Extract the (X, Y) coordinate from the center of the cell holding the provided text.  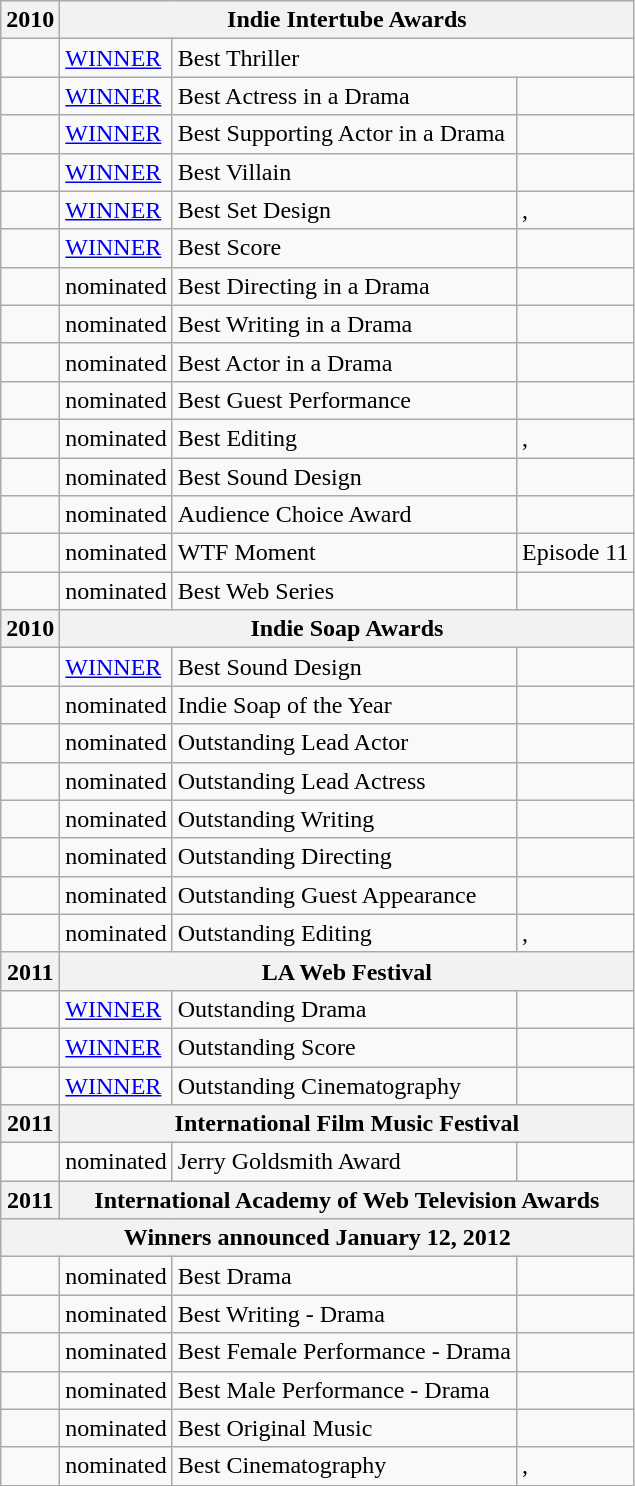
Best Editing (344, 438)
Audience Choice Award (344, 515)
Jerry Goldsmith Award (344, 1162)
Best Male Performance - Drama (344, 1390)
Best Actress in a Drama (344, 96)
Best Score (344, 248)
WTF Moment (344, 553)
Outstanding Guest Appearance (344, 895)
Best Original Music (344, 1428)
Indie Soap of the Year (344, 705)
International Film Music Festival (347, 1124)
Outstanding Editing (344, 933)
LA Web Festival (347, 971)
Outstanding Lead Actress (344, 781)
Best Thriller (403, 58)
Outstanding Score (344, 1047)
Indie Intertube Awards (347, 20)
Outstanding Lead Actor (344, 743)
Outstanding Writing (344, 819)
Best Actor in a Drama (344, 362)
Outstanding Directing (344, 857)
Best Directing in a Drama (344, 286)
Best Set Design (344, 210)
Best Drama (344, 1276)
Best Cinematography (344, 1466)
Best Web Series (344, 591)
Winners announced January 12, 2012 (318, 1238)
Best Supporting Actor in a Drama (344, 134)
Episode 11 (574, 553)
Best Writing in a Drama (344, 324)
Best Villain (344, 172)
Outstanding Cinematography (344, 1085)
Best Guest Performance (344, 400)
Best Female Performance - Drama (344, 1352)
Best Writing - Drama (344, 1314)
Indie Soap Awards (347, 629)
Outstanding Drama (344, 1009)
International Academy of Web Television Awards (347, 1200)
